Output the (X, Y) coordinate of the center of the cell containing the given text.  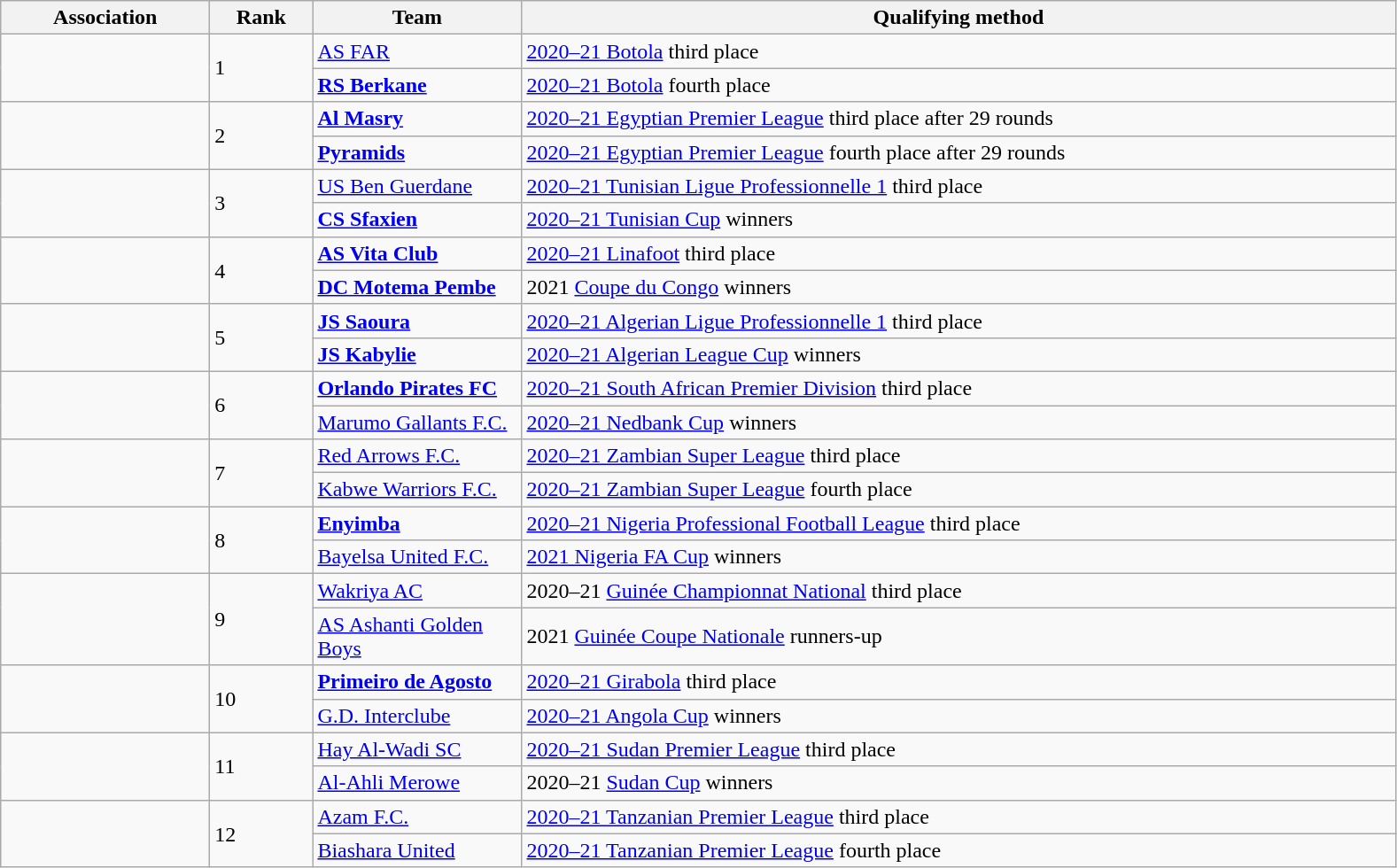
11 (261, 766)
2020–21 Botola third place (958, 51)
2020–21 Tanzanian Premier League fourth place (958, 850)
2020–21 Algerian Ligue Professionnelle 1 third place (958, 321)
Al-Ahli Merowe (417, 783)
Marumo Gallants F.C. (417, 422)
2020–21 Sudan Premier League third place (958, 749)
2020–21 Zambian Super League third place (958, 456)
RS Berkane (417, 85)
Pyramids (417, 152)
2020–21 Algerian League Cup winners (958, 354)
AS Vita Club (417, 253)
Association (105, 18)
G.D. Interclube (417, 716)
US Ben Guerdane (417, 186)
Primeiro de Agosto (417, 682)
Kabwe Warriors F.C. (417, 490)
Wakriya AC (417, 591)
2020–21 Girabola third place (958, 682)
Red Arrows F.C. (417, 456)
Azam F.C. (417, 817)
9 (261, 620)
2020–21 Tunisian Ligue Professionnelle 1 third place (958, 186)
DC Motema Pembe (417, 287)
1 (261, 68)
2020–21 Egyptian Premier League fourth place after 29 rounds (958, 152)
2021 Coupe du Congo winners (958, 287)
2020–21 Zambian Super League fourth place (958, 490)
2 (261, 136)
Bayelsa United F.C. (417, 557)
2020–21 Tunisian Cup winners (958, 220)
Enyimba (417, 523)
Hay Al-Wadi SC (417, 749)
2020–21 Nedbank Cup winners (958, 422)
6 (261, 405)
Rank (261, 18)
2020–21 Egyptian Premier League third place after 29 rounds (958, 119)
2020–21 Tanzanian Premier League third place (958, 817)
AS Ashanti Golden Boys (417, 636)
2020–21 Nigeria Professional Football League third place (958, 523)
Orlando Pirates FC (417, 388)
2020–21 Botola fourth place (958, 85)
2020–21 South African Premier Division third place (958, 388)
2021 Guinée Coupe Nationale runners-up (958, 636)
7 (261, 473)
JS Kabylie (417, 354)
5 (261, 337)
2021 Nigeria FA Cup winners (958, 557)
Al Masry (417, 119)
AS FAR (417, 51)
Qualifying method (958, 18)
12 (261, 833)
2020–21 Angola Cup winners (958, 716)
8 (261, 540)
2020–21 Sudan Cup winners (958, 783)
CS Sfaxien (417, 220)
JS Saoura (417, 321)
4 (261, 270)
2020–21 Linafoot third place (958, 253)
2020–21 Guinée Championnat National third place (958, 591)
Team (417, 18)
10 (261, 699)
Biashara United (417, 850)
3 (261, 203)
